Locate the cell with the specified text and output its [X, Y] center coordinate. 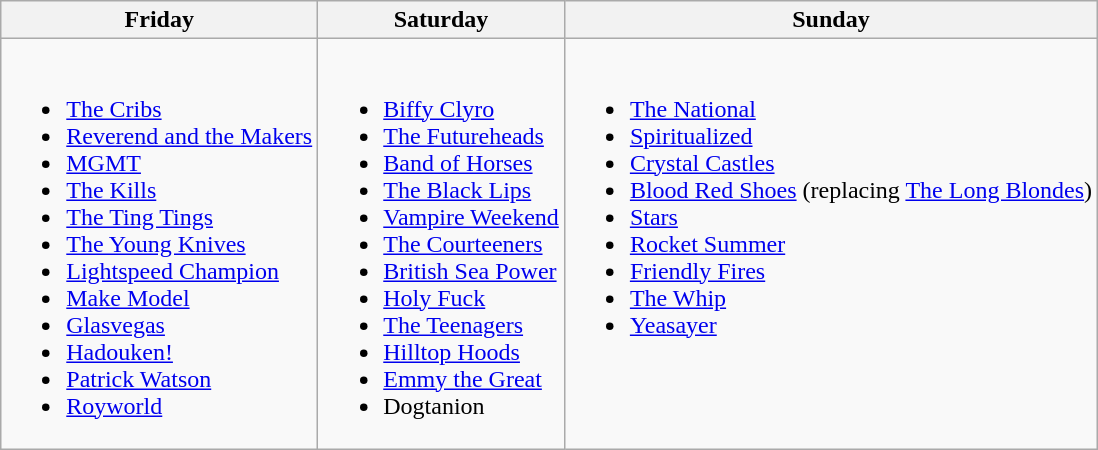
Sunday [830, 20]
Saturday [442, 20]
The CribsReverend and the MakersMGMTThe KillsThe Ting TingsThe Young KnivesLightspeed ChampionMake ModelGlasvegasHadouken!Patrick WatsonRoyworld [160, 244]
The NationalSpiritualizedCrystal CastlesBlood Red Shoes (replacing The Long Blondes)StarsRocket SummerFriendly FiresThe WhipYeasayer [830, 244]
Friday [160, 20]
